Provide the (x, y) coordinate of the cell's center where the given text is located.  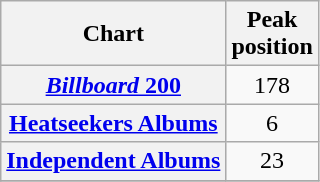
6 (272, 123)
Independent Albums (114, 161)
178 (272, 85)
Chart (114, 34)
Peakposition (272, 34)
Heatseekers Albums (114, 123)
23 (272, 161)
Billboard 200 (114, 85)
